Capture the cell that displays the provided text and extract its (x, y) central coordinate. 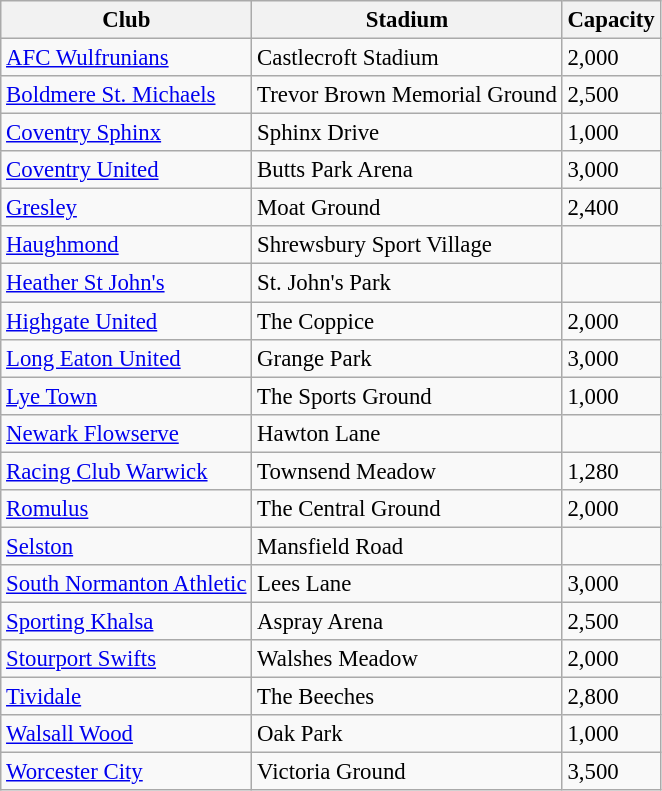
Heather St John's (126, 283)
1,280 (611, 471)
2,800 (611, 697)
Coventry Sphinx (126, 133)
Townsend Meadow (407, 471)
Stourport Swifts (126, 659)
Aspray Arena (407, 621)
Walsall Wood (126, 734)
Worcester City (126, 772)
The Beeches (407, 697)
Sphinx Drive (407, 133)
Mansfield Road (407, 546)
Walshes Meadow (407, 659)
Gresley (126, 208)
The Coppice (407, 321)
Long Eaton United (126, 358)
Romulus (126, 509)
Oak Park (407, 734)
Boldmere St. Michaels (126, 95)
Newark Flowserve (126, 433)
Lye Town (126, 396)
Trevor Brown Memorial Ground (407, 95)
Lees Lane (407, 584)
Club (126, 20)
The Sports Ground (407, 396)
2,400 (611, 208)
Selston (126, 546)
Moat Ground (407, 208)
Sporting Khalsa (126, 621)
Racing Club Warwick (126, 471)
Grange Park (407, 358)
Capacity (611, 20)
3,500 (611, 772)
South Normanton Athletic (126, 584)
Hawton Lane (407, 433)
AFC Wulfrunians (126, 58)
Haughmond (126, 245)
Victoria Ground (407, 772)
Tividale (126, 697)
Coventry United (126, 170)
Shrewsbury Sport Village (407, 245)
St. John's Park (407, 283)
Butts Park Arena (407, 170)
Castlecroft Stadium (407, 58)
The Central Ground (407, 509)
Stadium (407, 20)
Highgate United (126, 321)
